From the cell containing the given text, extract its center point as (X, Y) coordinate. 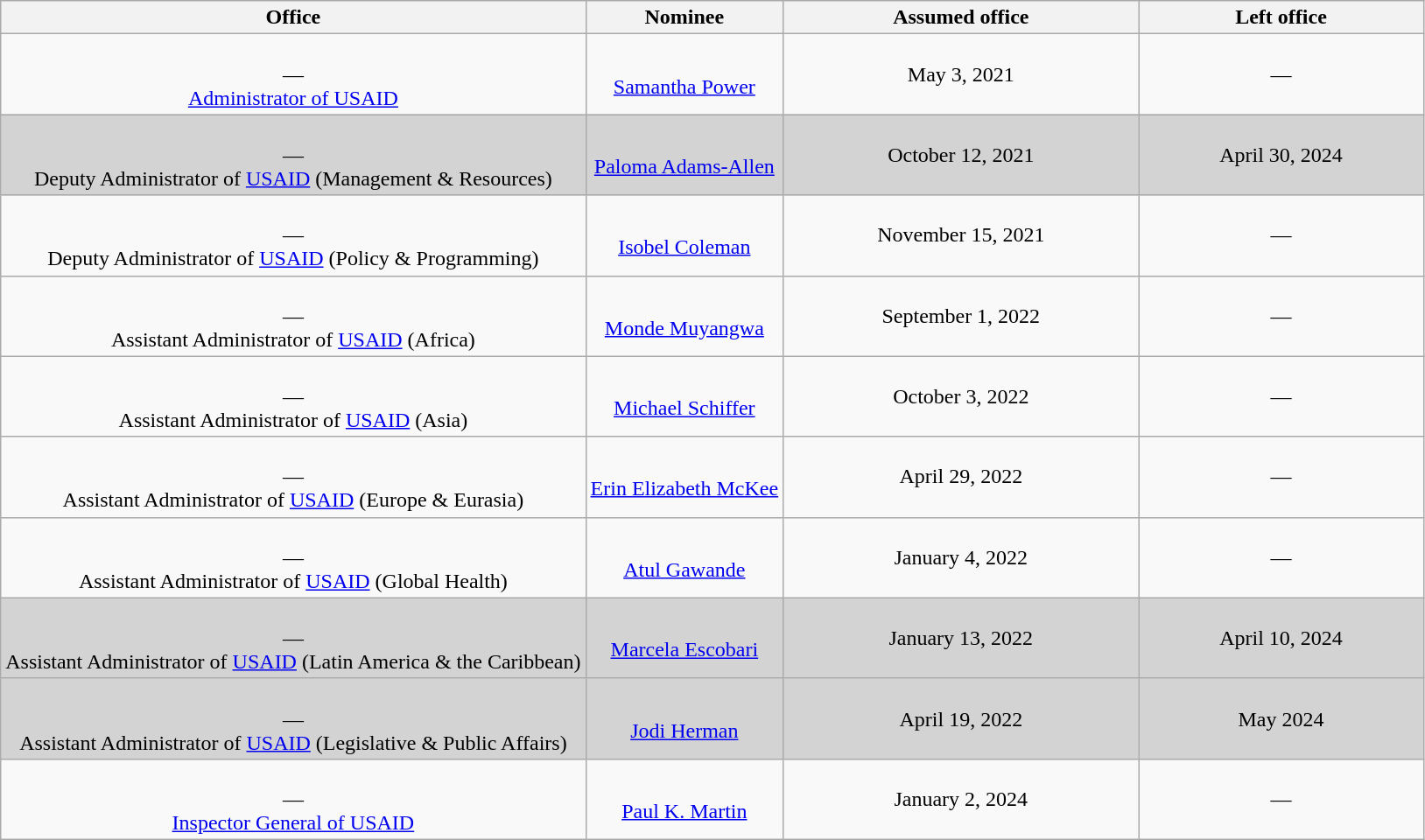
January 2, 2024 (961, 799)
May 2024 (1281, 718)
October 12, 2021 (961, 155)
Jodi Herman (684, 718)
Michael Schiffer (684, 396)
—Deputy Administrator of USAID (Policy & Programming) (293, 235)
Monde Muyangwa (684, 316)
—Assistant Administrator of USAID (Latin America & the Caribbean) (293, 638)
October 3, 2022 (961, 396)
Marcela Escobari (684, 638)
Left office (1281, 17)
January 4, 2022 (961, 557)
Assumed office (961, 17)
Paloma Adams-Allen (684, 155)
September 1, 2022 (961, 316)
—Assistant Administrator of USAID (Europe & Eurasia) (293, 477)
April 10, 2024 (1281, 638)
Paul K. Martin (684, 799)
Atul Gawande (684, 557)
—Administrator of USAID (293, 74)
April 19, 2022 (961, 718)
April 30, 2024 (1281, 155)
—Assistant Administrator of USAID (Legislative & Public Affairs) (293, 718)
—Inspector General of USAID (293, 799)
Erin Elizabeth McKee (684, 477)
—Deputy Administrator of USAID (Management & Resources) (293, 155)
—Assistant Administrator of USAID (Africa) (293, 316)
May 3, 2021 (961, 74)
April 29, 2022 (961, 477)
Isobel Coleman (684, 235)
Nominee (684, 17)
—Assistant Administrator of USAID (Asia) (293, 396)
November 15, 2021 (961, 235)
January 13, 2022 (961, 638)
Office (293, 17)
Samantha Power (684, 74)
—Assistant Administrator of USAID (Global Health) (293, 557)
